Find where the given text appears and provide that cell's center as (X, Y) coordinate. 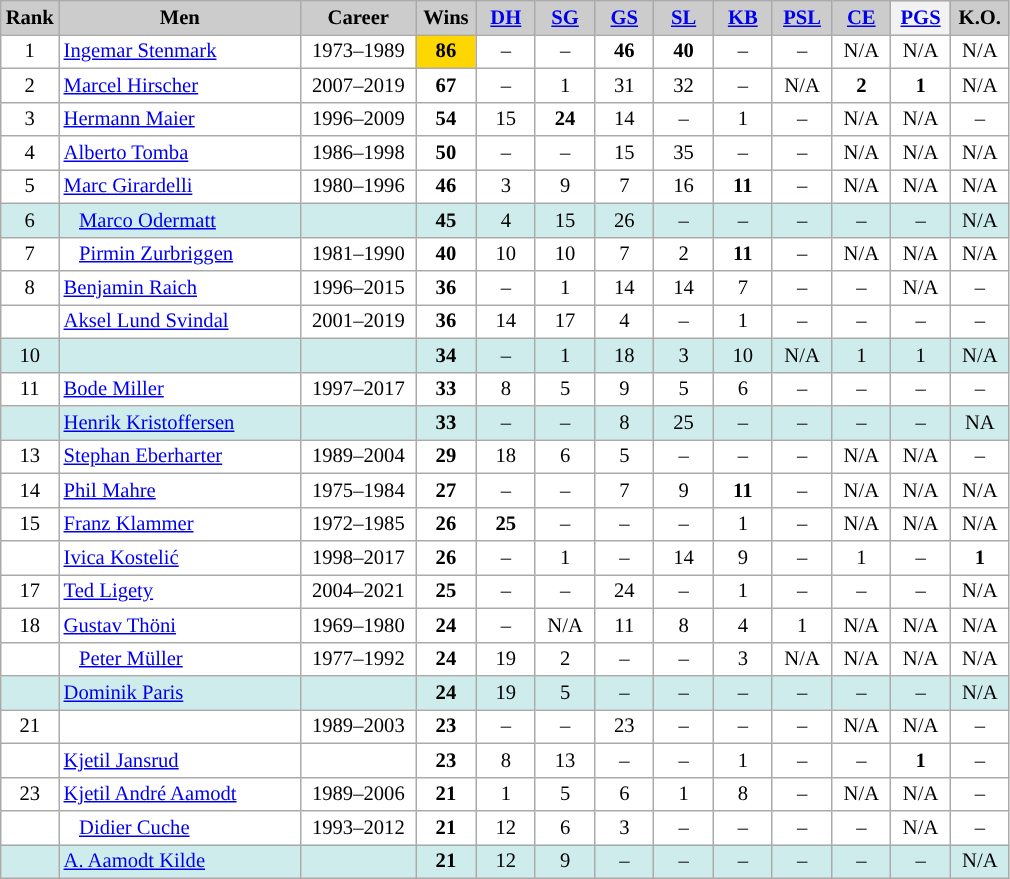
35 (684, 153)
Bode Miller (180, 389)
Peter Müller (180, 659)
Wins (446, 17)
PGS (920, 17)
2007–2019 (358, 85)
1981–1990 (358, 254)
32 (684, 85)
1977–1992 (358, 659)
1989–2004 (358, 456)
1997–2017 (358, 389)
SL (684, 17)
Stephan Eberharter (180, 456)
1969–1980 (358, 625)
86 (446, 51)
16 (684, 186)
Alberto Tomba (180, 153)
34 (446, 355)
1989–2003 (358, 726)
Ivica Kostelić (180, 557)
Career (358, 17)
Rank (30, 17)
KB (742, 17)
29 (446, 456)
2004–2021 (358, 591)
Aksel Lund Svindal (180, 321)
31 (624, 85)
50 (446, 153)
1980–1996 (358, 186)
DH (506, 17)
Dominik Paris (180, 693)
1975–1984 (358, 490)
1989–2006 (358, 794)
67 (446, 85)
Benjamin Raich (180, 287)
1998–2017 (358, 557)
A. Aamodt Kilde (180, 861)
Gustav Thöni (180, 625)
Didier Cuche (180, 827)
Ted Ligety (180, 591)
27 (446, 490)
Phil Mahre (180, 490)
1993–2012 (358, 827)
PSL (802, 17)
1972–1985 (358, 524)
1996–2009 (358, 119)
54 (446, 119)
Marcel Hirscher (180, 85)
Kjetil Jansrud (180, 760)
Franz Klammer (180, 524)
SG (564, 17)
1986–1998 (358, 153)
Henrik Kristoffersen (180, 423)
Pirmin Zurbriggen (180, 254)
45 (446, 220)
NA (980, 423)
1973–1989 (358, 51)
Men (180, 17)
Marco Odermatt (180, 220)
Ingemar Stenmark (180, 51)
Hermann Maier (180, 119)
1996–2015 (358, 287)
GS (624, 17)
Kjetil André Aamodt (180, 794)
CE (862, 17)
Marc Girardelli (180, 186)
K.O. (980, 17)
2001–2019 (358, 321)
